Search for the cell housing the specified text and yield its (X, Y) center coordinate. 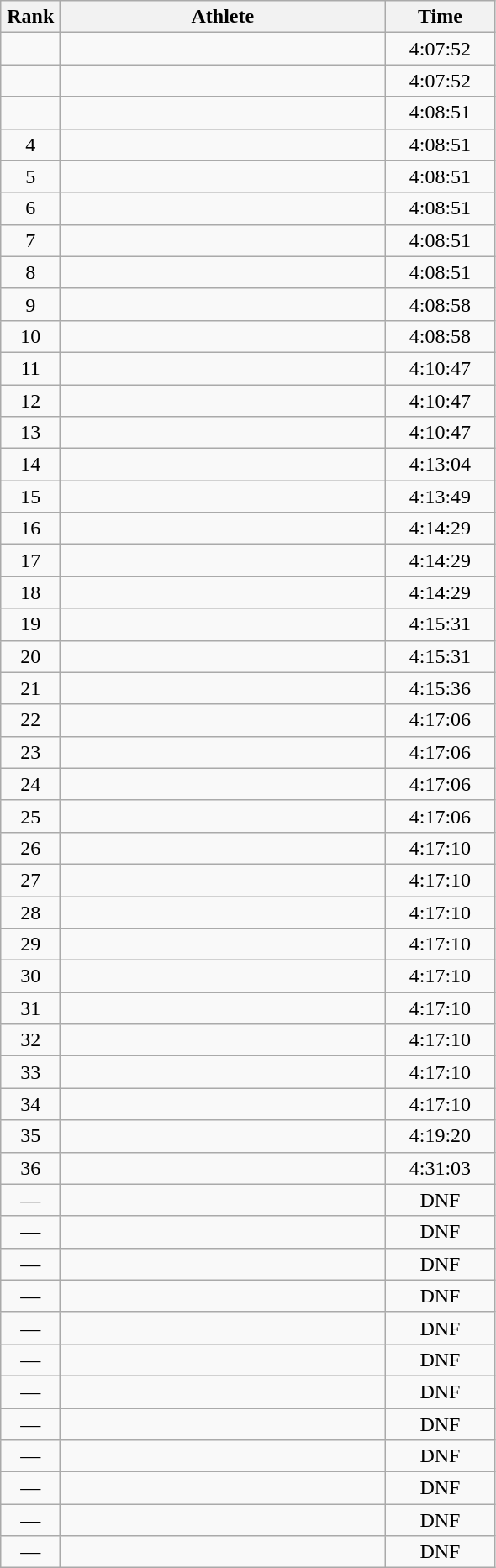
19 (30, 624)
21 (30, 688)
25 (30, 816)
16 (30, 529)
29 (30, 944)
4:31:03 (441, 1168)
27 (30, 880)
Athlete (223, 17)
33 (30, 1072)
9 (30, 304)
22 (30, 720)
31 (30, 1008)
15 (30, 497)
5 (30, 176)
20 (30, 656)
28 (30, 912)
32 (30, 1040)
14 (30, 465)
13 (30, 433)
23 (30, 752)
4:13:04 (441, 465)
11 (30, 368)
17 (30, 560)
24 (30, 784)
26 (30, 848)
4:19:20 (441, 1136)
10 (30, 336)
8 (30, 272)
4 (30, 145)
12 (30, 401)
18 (30, 592)
30 (30, 976)
4:13:49 (441, 497)
Rank (30, 17)
34 (30, 1104)
35 (30, 1136)
36 (30, 1168)
7 (30, 240)
6 (30, 208)
4:15:36 (441, 688)
Time (441, 17)
